Output the [X, Y] coordinate of the center of the cell containing the given text.  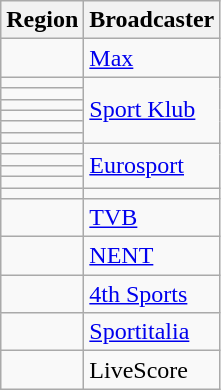
Eurosport [152, 165]
Region [42, 20]
Sportitalia [152, 332]
Sport Klub [152, 110]
4th Sports [152, 294]
NENT [152, 256]
LiveScore [152, 370]
TVB [152, 218]
Broadcaster [152, 20]
Max [152, 58]
